Determine the (x, y) coordinate at the center of the cell enclosing the given text.  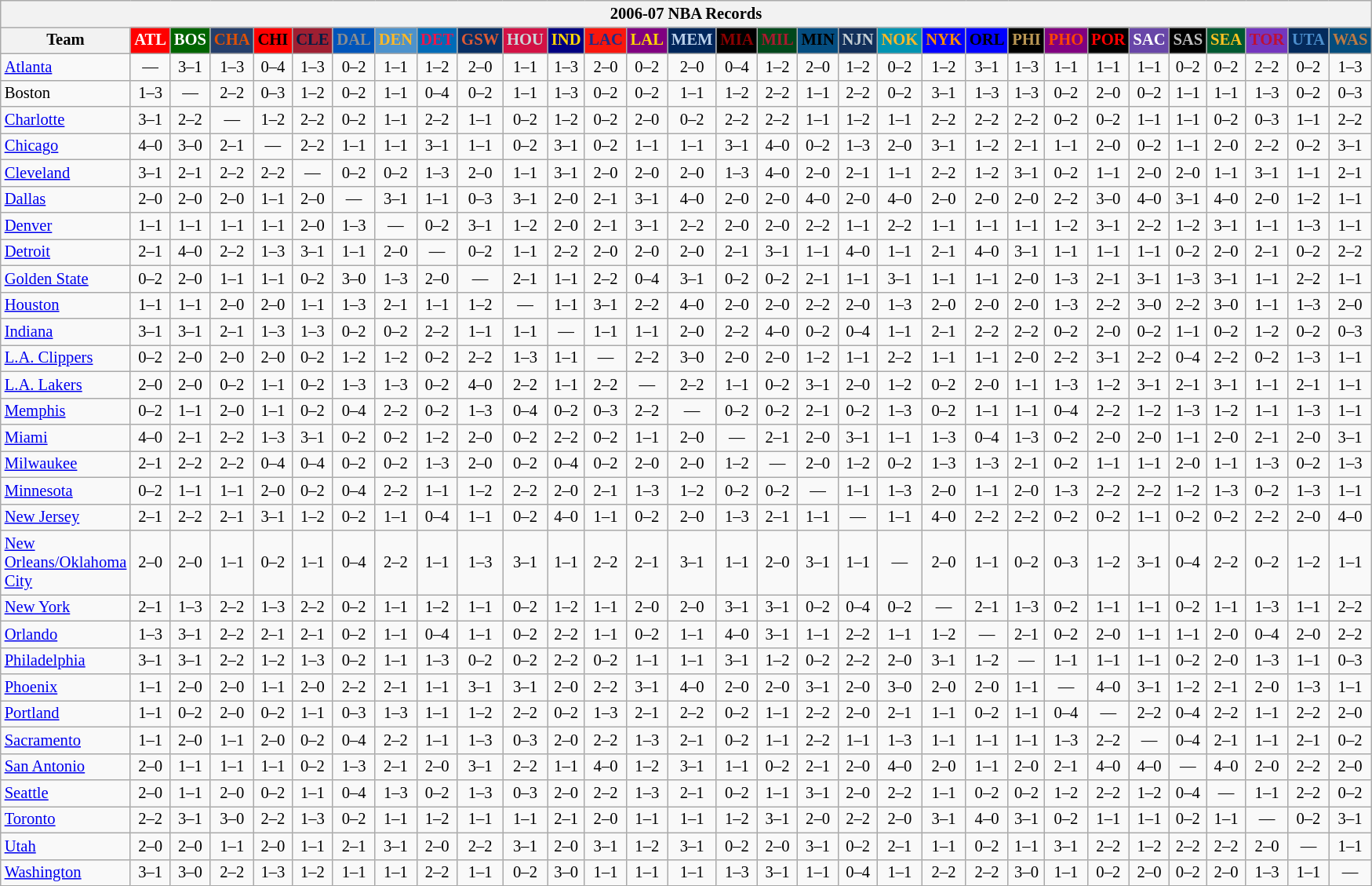
GSW (480, 40)
HOU (526, 40)
TOR (1267, 40)
CHA (232, 40)
MIL (778, 40)
Seattle (66, 793)
Atlanta (66, 67)
Charlotte (66, 120)
IND (566, 40)
MIN (818, 40)
L.A. Lakers (66, 385)
Sacramento (66, 740)
ORL (987, 40)
Philadelphia (66, 661)
New Orleans/Oklahoma City (66, 563)
UTA (1308, 40)
Portland (66, 713)
PHO (1066, 40)
DAL (353, 40)
MEM (692, 40)
SEA (1226, 40)
Milwaukee (66, 464)
SAC (1148, 40)
ATL (151, 40)
CHI (273, 40)
CLE (312, 40)
Golden State (66, 279)
Houston (66, 305)
Team (66, 40)
Detroit (66, 252)
NYK (944, 40)
MIA (737, 40)
LAL (647, 40)
Miami (66, 437)
Memphis (66, 411)
DET (437, 40)
Chicago (66, 146)
San Antonio (66, 767)
Boston (66, 93)
Indiana (66, 332)
POR (1108, 40)
Phoenix (66, 687)
WAS (1350, 40)
New York (66, 607)
SAS (1188, 40)
Minnesota (66, 490)
Cleveland (66, 173)
Utah (66, 846)
Denver (66, 225)
NOK (901, 40)
Washington (66, 873)
New Jersey (66, 517)
LAC (606, 40)
NJN (858, 40)
2006-07 NBA Records (686, 13)
L.A. Clippers (66, 358)
DEN (395, 40)
Dallas (66, 199)
PHI (1026, 40)
Toronto (66, 819)
Orlando (66, 634)
BOS (190, 40)
